Identify which cell holds the provided text, then report its (x, y) central coordinate. 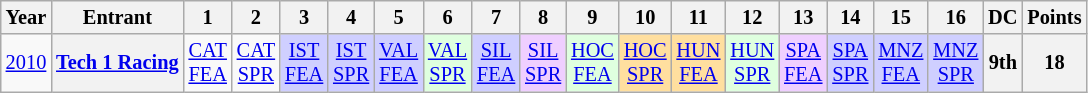
Points (1054, 17)
Year (26, 17)
MNZFEA (900, 63)
1 (208, 17)
HUNSPR (752, 63)
HOCFEA (592, 63)
2010 (26, 63)
SPAFEA (803, 63)
7 (496, 17)
6 (448, 17)
ISTFEA (304, 63)
DC (1002, 17)
HOCSPR (646, 63)
14 (850, 17)
12 (752, 17)
3 (304, 17)
15 (900, 17)
9 (592, 17)
18 (1054, 63)
CATFEA (208, 63)
SILSPR (543, 63)
10 (646, 17)
Entrant (117, 17)
4 (351, 17)
16 (956, 17)
11 (699, 17)
MNZSPR (956, 63)
Tech 1 Racing (117, 63)
8 (543, 17)
9th (1002, 63)
2 (256, 17)
13 (803, 17)
5 (398, 17)
SPASPR (850, 63)
VALSPR (448, 63)
ISTSPR (351, 63)
SILFEA (496, 63)
VALFEA (398, 63)
HUNFEA (699, 63)
CATSPR (256, 63)
